From the cell containing the given text, extract its center point as [X, Y] coordinate. 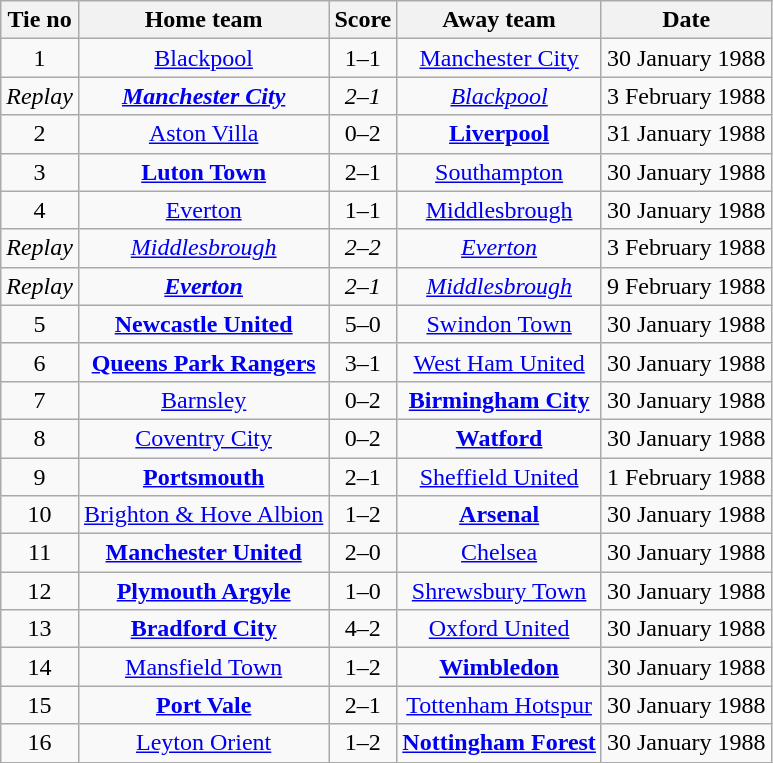
8 [40, 438]
Plymouth Argyle [203, 591]
Oxford United [500, 629]
12 [40, 591]
5–0 [363, 324]
Nottingham Forest [500, 743]
Portsmouth [203, 477]
Tottenham Hotspur [500, 705]
1–0 [363, 591]
Coventry City [203, 438]
Bradford City [203, 629]
16 [40, 743]
2–2 [363, 248]
31 January 1988 [686, 134]
Southampton [500, 172]
7 [40, 400]
Queens Park Rangers [203, 362]
3 [40, 172]
Brighton & Hove Albion [203, 515]
13 [40, 629]
Tie no [40, 20]
3–1 [363, 362]
Leyton Orient [203, 743]
4–2 [363, 629]
14 [40, 667]
10 [40, 515]
2 [40, 134]
Sheffield United [500, 477]
Newcastle United [203, 324]
Birmingham City [500, 400]
4 [40, 210]
Watford [500, 438]
15 [40, 705]
Mansfield Town [203, 667]
9 [40, 477]
Home team [203, 20]
Arsenal [500, 515]
6 [40, 362]
5 [40, 324]
Port Vale [203, 705]
11 [40, 553]
Score [363, 20]
1 February 1988 [686, 477]
9 February 1988 [686, 286]
1 [40, 58]
Date [686, 20]
Luton Town [203, 172]
Manchester United [203, 553]
Aston Villa [203, 134]
Away team [500, 20]
Barnsley [203, 400]
Swindon Town [500, 324]
Shrewsbury Town [500, 591]
Liverpool [500, 134]
Wimbledon [500, 667]
2–0 [363, 553]
West Ham United [500, 362]
Chelsea [500, 553]
